Search for the cell housing the specified text and yield its [x, y] center coordinate. 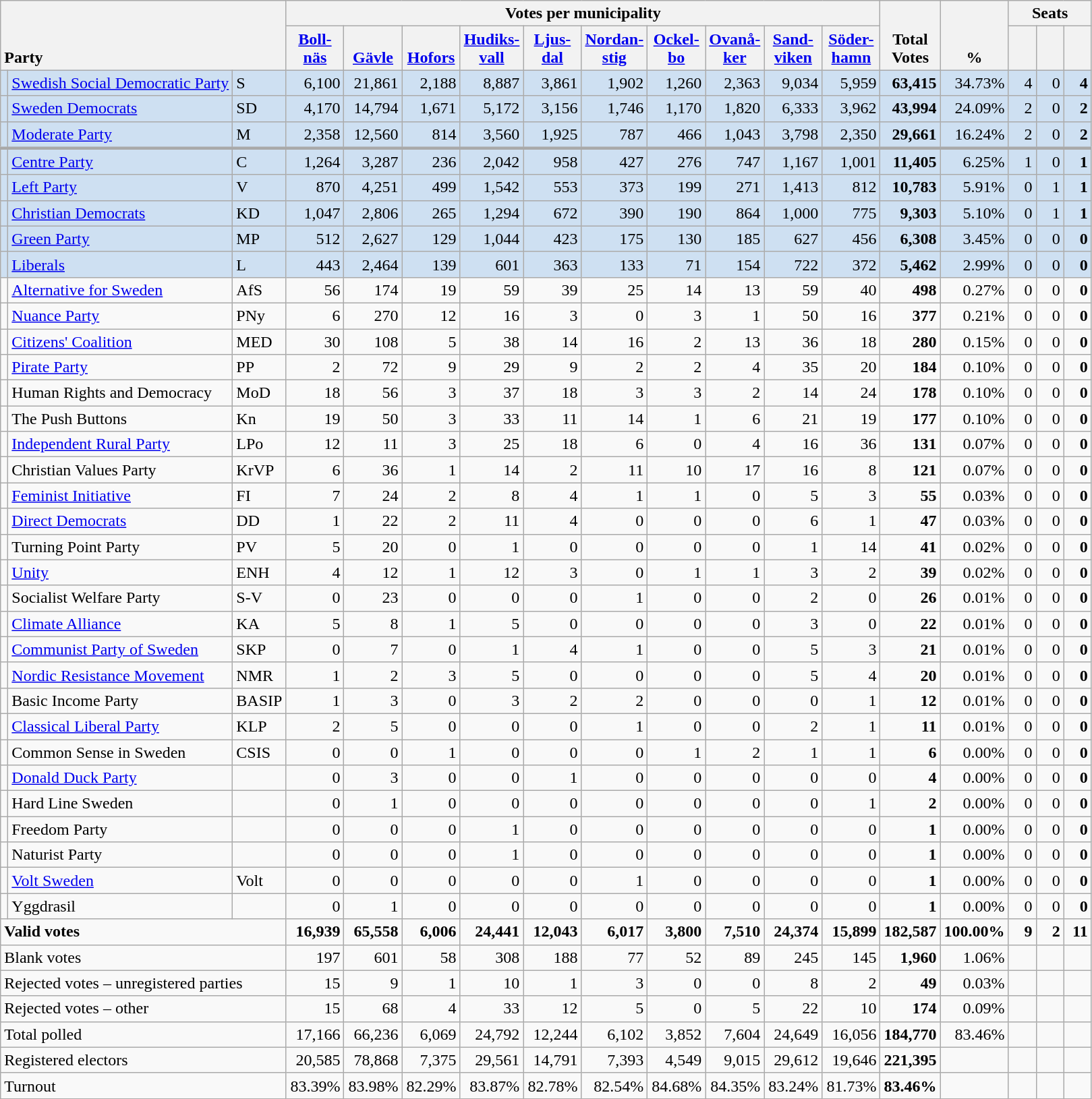
722 [793, 264]
Hard Line Sweden [120, 804]
627 [793, 239]
20,585 [315, 1060]
KA [259, 624]
0.21% [974, 316]
68 [373, 1009]
3,156 [552, 109]
24,792 [492, 1034]
Total Votes [911, 35]
3,798 [793, 135]
Söder- hamn [851, 49]
16,939 [315, 932]
65,558 [373, 932]
864 [735, 213]
1,746 [614, 109]
7,604 [735, 1034]
2,627 [373, 239]
8,887 [492, 83]
443 [315, 264]
S [259, 83]
1,671 [431, 109]
Votes per municipality [583, 13]
372 [851, 264]
49 [911, 983]
178 [911, 393]
Volt [259, 881]
1.06% [974, 957]
72 [373, 367]
1,043 [735, 135]
82.29% [431, 1086]
NMR [259, 675]
2,363 [735, 83]
499 [431, 187]
2,350 [851, 135]
82.78% [552, 1086]
1,047 [315, 213]
12,244 [552, 1034]
2,464 [373, 264]
14,791 [552, 1060]
423 [552, 239]
185 [735, 239]
245 [793, 957]
Ljus- dal [552, 49]
Communist Party of Sweden [120, 649]
24,441 [492, 932]
Human Rights and Democracy [120, 393]
182,587 [911, 932]
29,661 [911, 135]
6,017 [614, 932]
Nordan- stig [614, 49]
Pirate Party [120, 367]
63,415 [911, 83]
PP [259, 367]
KrVP [259, 470]
814 [431, 135]
236 [431, 162]
Liberals [120, 264]
377 [911, 316]
4,251 [373, 187]
Climate Alliance [120, 624]
PNy [259, 316]
1,925 [552, 135]
Sweden Democrats [120, 109]
2,806 [373, 213]
100.00% [974, 932]
2,358 [315, 135]
Classical Liberal Party [120, 726]
55 [911, 496]
24,649 [793, 1034]
466 [677, 135]
271 [735, 187]
17 [735, 470]
LPo [259, 444]
184 [911, 367]
Donald Duck Party [120, 778]
870 [315, 187]
Direct Democrats [120, 521]
S-V [259, 598]
3,861 [552, 83]
958 [552, 162]
83.98% [373, 1086]
24,374 [793, 932]
Moderate Party [120, 135]
373 [614, 187]
43,994 [911, 109]
5,959 [851, 83]
363 [552, 264]
81.73% [851, 1086]
Common Sense in Sweden [120, 752]
9,015 [735, 1060]
Socialist Welfare Party [120, 598]
23 [373, 598]
1,820 [735, 109]
38 [492, 342]
Volt Sweden [120, 881]
108 [373, 342]
2.99% [974, 264]
1,044 [492, 239]
1,167 [793, 162]
Ockel- bo [677, 49]
84.35% [735, 1086]
V [259, 187]
29,561 [492, 1060]
Christian Democrats [120, 213]
Basic Income Party [120, 701]
188 [552, 957]
Feminist Initiative [120, 496]
1,170 [677, 109]
Seats [1050, 13]
MoD [259, 393]
C [259, 162]
197 [315, 957]
553 [552, 187]
Valid votes [143, 932]
Turnout [143, 1086]
3,287 [373, 162]
MED [259, 342]
3,560 [492, 135]
40 [851, 290]
6,006 [431, 932]
131 [911, 444]
82.54% [614, 1086]
265 [431, 213]
Christian Values Party [120, 470]
Total polled [143, 1034]
29,612 [793, 1060]
15,899 [851, 932]
270 [373, 316]
Sand- viken [793, 49]
9,034 [793, 83]
FI [259, 496]
L [259, 264]
10,783 [911, 187]
58 [431, 957]
35 [793, 367]
177 [911, 419]
1,960 [911, 957]
Left Party [120, 187]
30 [315, 342]
129 [431, 239]
427 [614, 162]
Hudiks- vall [492, 49]
Freedom Party [120, 829]
276 [677, 162]
83.87% [492, 1086]
66,236 [373, 1034]
12,560 [373, 135]
5,172 [492, 109]
145 [851, 957]
199 [677, 187]
Naturist Party [120, 855]
1,902 [614, 83]
Green Party [120, 239]
Unity [120, 572]
83.39% [315, 1086]
52 [677, 957]
280 [911, 342]
ENH [259, 572]
456 [851, 239]
BASIP [259, 701]
775 [851, 213]
3,852 [677, 1034]
5.91% [974, 187]
47 [911, 521]
71 [677, 264]
7,393 [614, 1060]
Centre Party [120, 162]
1,264 [315, 162]
KLP [259, 726]
1,001 [851, 162]
5,462 [911, 264]
6,069 [431, 1034]
89 [735, 957]
130 [677, 239]
498 [911, 290]
83.24% [793, 1086]
3,800 [677, 932]
6.25% [974, 162]
7,510 [735, 932]
16.24% [974, 135]
Ovanå- ker [735, 49]
1,542 [492, 187]
512 [315, 239]
175 [614, 239]
34.73% [974, 83]
121 [911, 470]
12,043 [552, 932]
77 [614, 957]
3,962 [851, 109]
139 [431, 264]
Registered electors [143, 1060]
4,549 [677, 1060]
812 [851, 187]
14,794 [373, 109]
M [259, 135]
1,294 [492, 213]
KD [259, 213]
308 [492, 957]
7,375 [431, 1060]
26 [911, 598]
747 [735, 162]
Turning Point Party [120, 547]
0.15% [974, 342]
Alternative for Sweden [120, 290]
CSIS [259, 752]
Nordic Resistance Movement [120, 675]
Rejected votes – unregistered parties [143, 983]
Nuance Party [120, 316]
24.09% [974, 109]
2,042 [492, 162]
37 [492, 393]
Gävle [373, 49]
133 [614, 264]
4,170 [315, 109]
16,056 [851, 1034]
5.10% [974, 213]
29 [492, 367]
17,166 [315, 1034]
9,303 [911, 213]
19,646 [851, 1060]
AfS [259, 290]
DD [259, 521]
190 [677, 213]
1,413 [793, 187]
1,000 [793, 213]
% [974, 35]
41 [911, 547]
672 [552, 213]
84.68% [677, 1086]
Boll- näs [315, 49]
2,188 [431, 83]
154 [735, 264]
The Push Buttons [120, 419]
Citizens' Coalition [120, 342]
Party [143, 35]
Independent Rural Party [120, 444]
PV [259, 547]
Kn [259, 419]
6,333 [793, 109]
6,102 [614, 1034]
SKP [259, 649]
1,260 [677, 83]
Swedish Social Democratic Party [120, 83]
MP [259, 239]
Yggdrasil [120, 906]
221,395 [911, 1060]
0.09% [974, 1009]
3.45% [974, 239]
787 [614, 135]
390 [614, 213]
0.27% [974, 290]
21,861 [373, 83]
6,100 [315, 83]
Hofors [431, 49]
6,308 [911, 239]
184,770 [911, 1034]
78,868 [373, 1060]
SD [259, 109]
Rejected votes – other [143, 1009]
Blank votes [143, 957]
11,405 [911, 162]
